Scan for the cell matching the given text and deliver its [X, Y] coordinate at center. 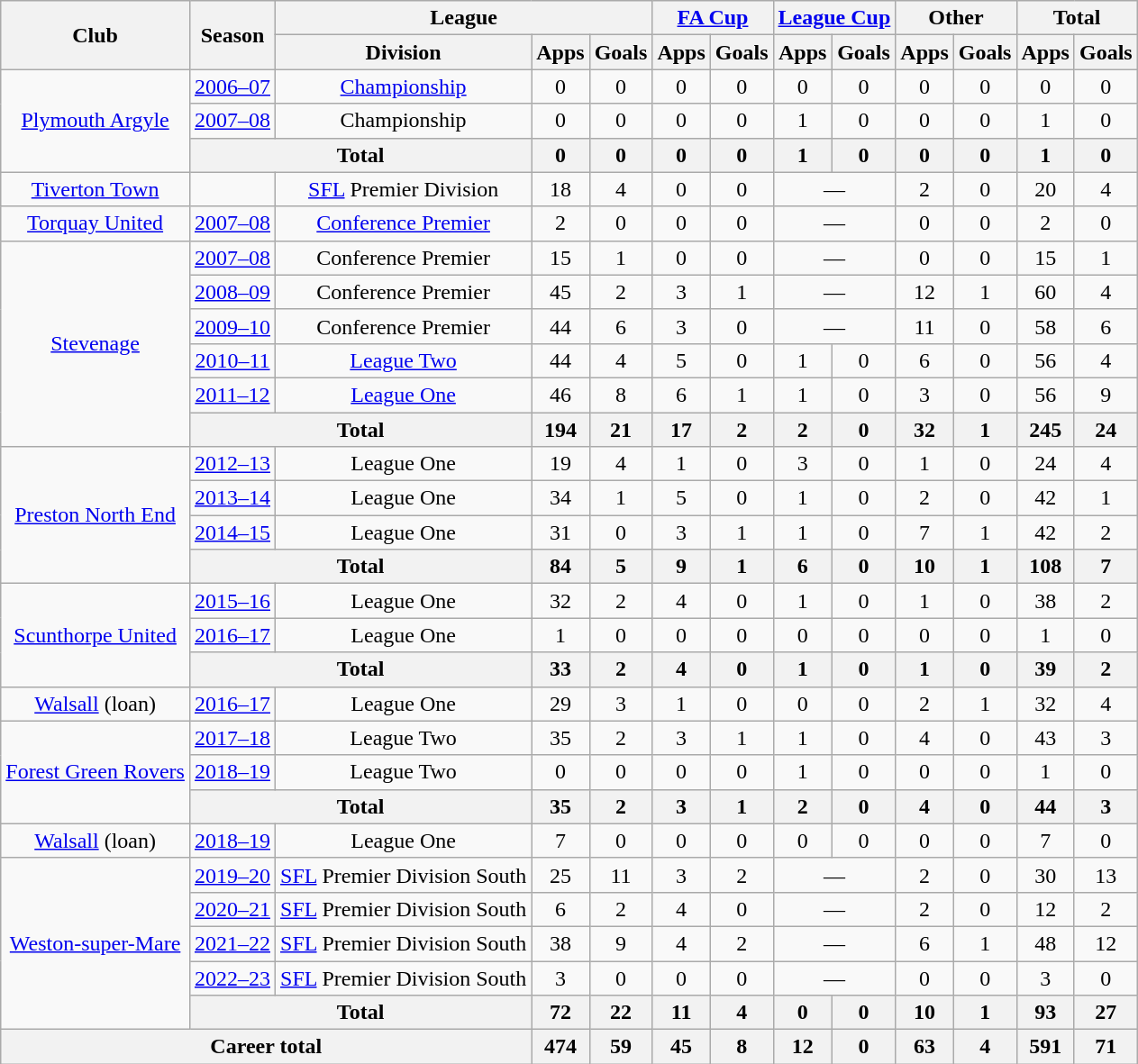
2021–22 [232, 943]
19 [560, 464]
Tiverton Town [96, 189]
84 [560, 567]
Season [232, 35]
2011–12 [232, 395]
48 [1045, 943]
63 [924, 1047]
34 [560, 498]
2015–16 [232, 601]
Weston-super-Mare [96, 943]
2020–21 [232, 909]
2013–14 [232, 498]
FA Cup [713, 18]
2009–10 [232, 326]
31 [560, 532]
46 [560, 395]
17 [681, 430]
2006–07 [232, 86]
2008–09 [232, 292]
2019–20 [232, 875]
2010–11 [232, 360]
2022–23 [232, 978]
33 [560, 669]
194 [560, 430]
27 [1106, 1013]
2014–15 [232, 532]
Torquay United [96, 223]
93 [1045, 1013]
Division [404, 52]
18 [560, 189]
Club [96, 35]
245 [1045, 430]
39 [1045, 669]
108 [1045, 567]
League Cup [834, 18]
Scunthorpe United [96, 635]
72 [560, 1013]
Preston North End [96, 515]
Career total [267, 1047]
2017–18 [232, 738]
League [464, 18]
59 [621, 1047]
25 [560, 875]
20 [1045, 189]
2012–13 [232, 464]
21 [621, 430]
30 [1045, 875]
591 [1045, 1047]
13 [1106, 875]
SFL Premier Division [404, 189]
43 [1045, 738]
60 [1045, 292]
Forest Green Rovers [96, 772]
474 [560, 1047]
Stevenage [96, 343]
Plymouth Argyle [96, 121]
Other [956, 18]
22 [621, 1013]
71 [1106, 1047]
29 [560, 704]
58 [1045, 326]
